Locate the cell with the specified text and output its [x, y] center coordinate. 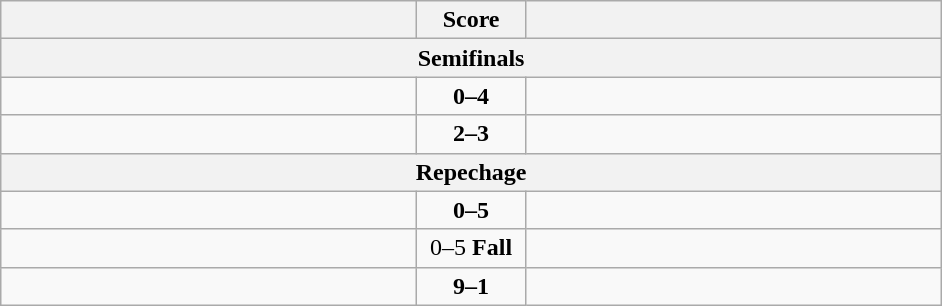
0–5 Fall [472, 248]
Semifinals [472, 58]
9–1 [472, 286]
Repechage [472, 172]
2–3 [472, 134]
0–5 [472, 210]
0–4 [472, 96]
Score [472, 20]
